Return [x, y] of the center of cell containing provided text 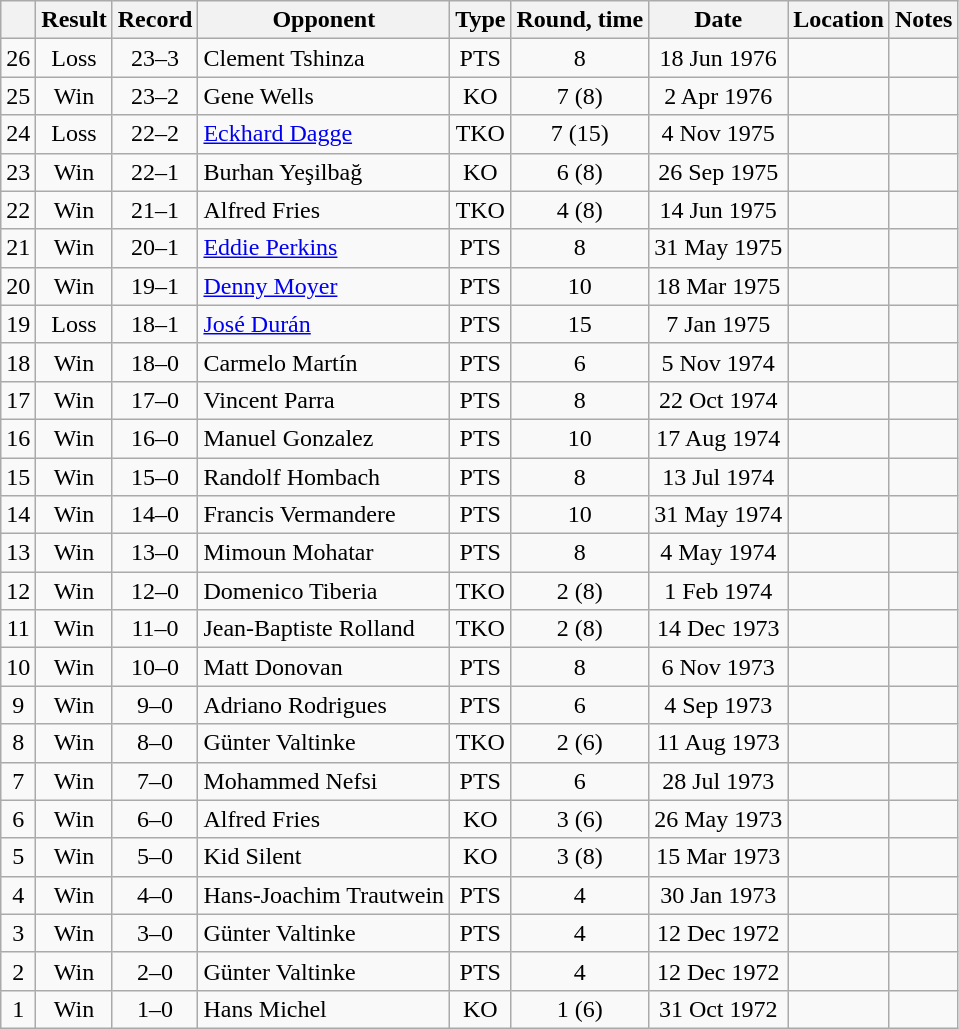
3 [18, 933]
18–0 [155, 362]
Location [839, 20]
Denny Moyer [324, 286]
31 Oct 1972 [718, 1009]
19–1 [155, 286]
4–0 [155, 895]
11 Aug 1973 [718, 743]
Kid Silent [324, 857]
26 [18, 58]
Hans-Joachim Trautwein [324, 895]
Eddie Perkins [324, 248]
Mimoun Mohatar [324, 553]
Burhan Yeşilbağ [324, 172]
Carmelo Martín [324, 362]
13 Jul 1974 [718, 477]
28 Jul 1973 [718, 781]
Adriano Rodrigues [324, 705]
Hans Michel [324, 1009]
3 (6) [580, 819]
10–0 [155, 667]
21–1 [155, 210]
23–3 [155, 58]
2 [18, 971]
6 (8) [580, 172]
23 [18, 172]
21 [18, 248]
2–0 [155, 971]
3 (8) [580, 857]
20–1 [155, 248]
Result [74, 20]
4 May 1974 [718, 553]
1 [18, 1009]
1 (6) [580, 1009]
17 Aug 1974 [718, 438]
18 [18, 362]
1–0 [155, 1009]
22–1 [155, 172]
Manuel Gonzalez [324, 438]
12–0 [155, 591]
16 [18, 438]
Opponent [324, 20]
Domenico Tiberia [324, 591]
4 Nov 1975 [718, 134]
22 Oct 1974 [718, 400]
Round, time [580, 20]
5–0 [155, 857]
22 [18, 210]
15 Mar 1973 [718, 857]
12 [18, 591]
26 Sep 1975 [718, 172]
6 Nov 1973 [718, 667]
Gene Wells [324, 96]
17 [18, 400]
Record [155, 20]
Mohammed Nefsi [324, 781]
16–0 [155, 438]
13 [18, 553]
Eckhard Dagge [324, 134]
Type [480, 20]
19 [18, 324]
2 (6) [580, 743]
9 [18, 705]
Matt Donovan [324, 667]
1 Feb 1974 [718, 591]
14 Jun 1975 [718, 210]
18–1 [155, 324]
7–0 [155, 781]
Vincent Parra [324, 400]
Date [718, 20]
9–0 [155, 705]
Francis Vermandere [324, 515]
31 May 1974 [718, 515]
31 May 1975 [718, 248]
6–0 [155, 819]
18 Jun 1976 [718, 58]
24 [18, 134]
18 Mar 1975 [718, 286]
25 [18, 96]
4 Sep 1973 [718, 705]
Clement Tshinza [324, 58]
8–0 [155, 743]
17–0 [155, 400]
14–0 [155, 515]
7 (15) [580, 134]
Randolf Hombach [324, 477]
13–0 [155, 553]
30 Jan 1973 [718, 895]
5 [18, 857]
7 Jan 1975 [718, 324]
22–2 [155, 134]
5 Nov 1974 [718, 362]
11–0 [155, 629]
4 (8) [580, 210]
Jean-Baptiste Rolland [324, 629]
23–2 [155, 96]
Notes [923, 20]
26 May 1973 [718, 819]
14 Dec 1973 [718, 629]
7 (8) [580, 96]
3–0 [155, 933]
15–0 [155, 477]
2 Apr 1976 [718, 96]
11 [18, 629]
7 [18, 781]
José Durán [324, 324]
14 [18, 515]
20 [18, 286]
